Pinpoint the cell where the given text exists, returning its (X, Y) midpoint coordinate. 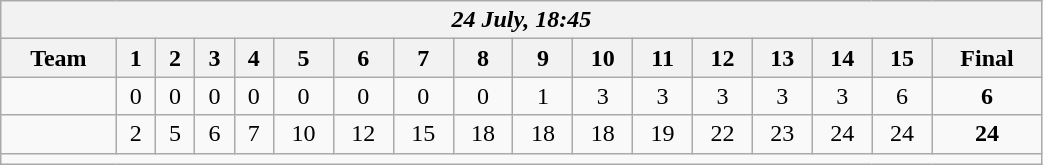
4 (254, 58)
14 (842, 58)
Team (58, 58)
24 July, 18:45 (522, 20)
8 (483, 58)
9 (543, 58)
23 (782, 134)
11 (663, 58)
19 (663, 134)
13 (782, 58)
22 (723, 134)
Final (987, 58)
